Capture the cell that displays the provided text and extract its (x, y) central coordinate. 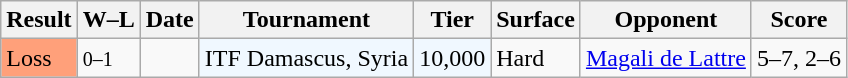
Score (798, 20)
Date (170, 20)
Loss (39, 58)
5–7, 2–6 (798, 58)
ITF Damascus, Syria (306, 58)
Tier (452, 20)
Tournament (306, 20)
10,000 (452, 58)
Opponent (666, 20)
0–1 (108, 58)
Hard (536, 58)
Magali de Lattre (666, 58)
Result (39, 20)
W–L (108, 20)
Surface (536, 20)
